Pinpoint the cell where the given text exists, returning its (x, y) midpoint coordinate. 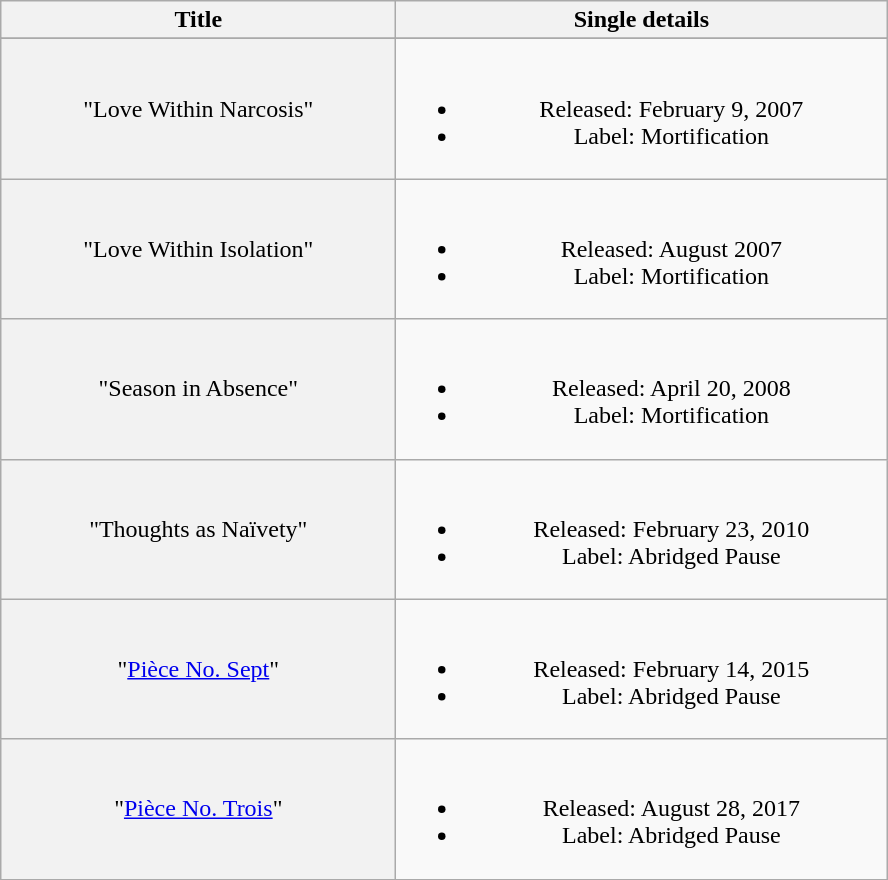
"Season in Absence" (198, 389)
"Thoughts as Naïvety" (198, 529)
Single details (642, 20)
Released: April 20, 2008Label: Mortification (642, 389)
"Pièce No. Sept" (198, 669)
"Love Within Isolation" (198, 249)
"Pièce No. Trois" (198, 809)
Title (198, 20)
Released: February 9, 2007Label: Mortification (642, 109)
Released: August 28, 2017Label: Abridged Pause (642, 809)
"Love Within Narcosis" (198, 109)
Released: February 23, 2010Label: Abridged Pause (642, 529)
Released: February 14, 2015Label: Abridged Pause (642, 669)
Released: August 2007Label: Mortification (642, 249)
